Provide the [x, y] coordinate of the cell's center where the given text is located.  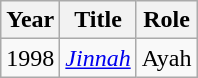
Jinnah [98, 58]
Ayah [166, 58]
Year [30, 20]
Role [166, 20]
Title [98, 20]
1998 [30, 58]
